Extract the (X, Y) coordinate from the center of the cell holding the provided text.  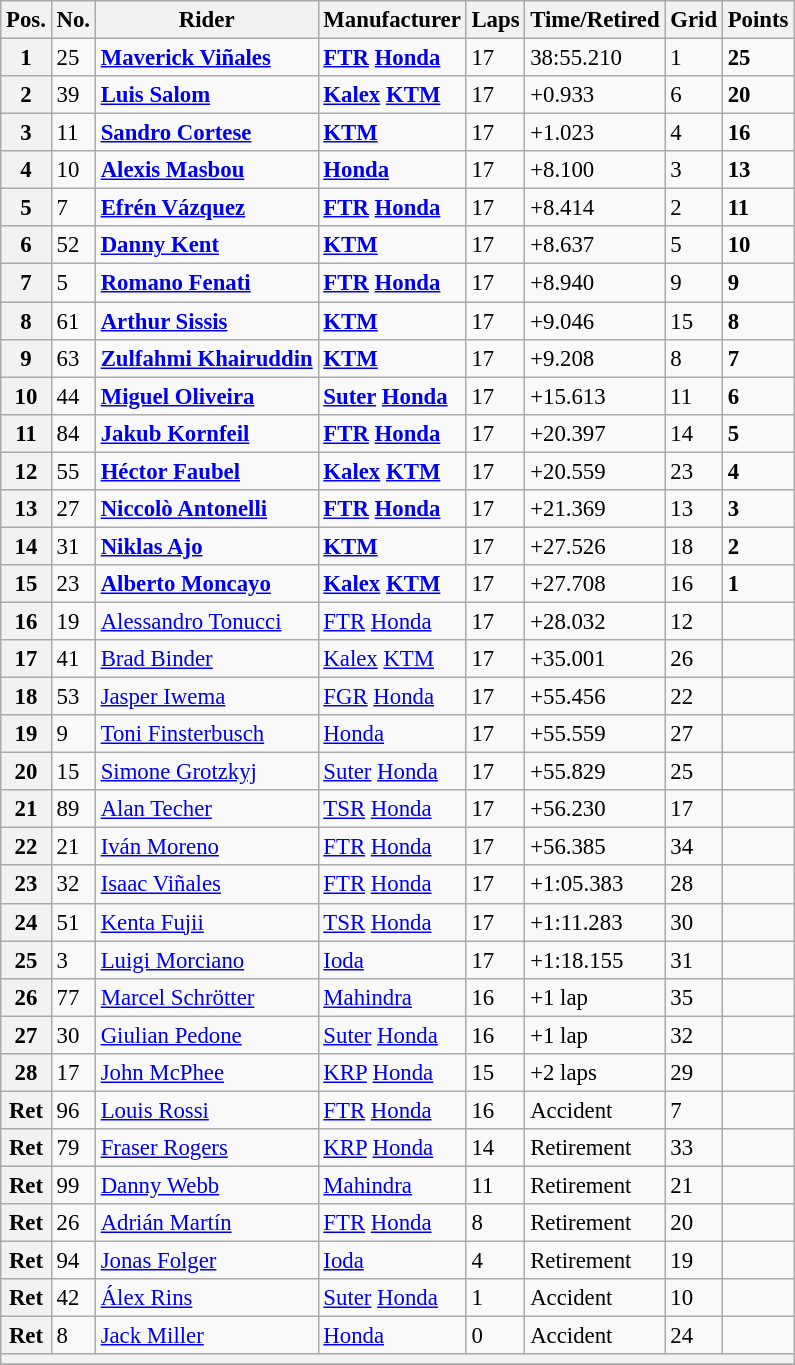
+1:05.383 (595, 885)
Marcel Schrötter (206, 997)
77 (73, 997)
Toni Finsterbusch (206, 734)
Arthur Sissis (206, 321)
84 (73, 433)
+21.369 (595, 509)
+1:11.283 (595, 922)
44 (73, 396)
29 (694, 1073)
38:55.210 (595, 58)
Álex Rins (206, 1298)
Brad Binder (206, 659)
No. (73, 20)
+35.001 (595, 659)
+9.208 (595, 358)
Héctor Faubel (206, 471)
94 (73, 1261)
Laps (496, 20)
51 (73, 922)
+56.230 (595, 809)
+55.829 (595, 772)
+8.940 (595, 283)
Miguel Oliveira (206, 396)
+8.414 (595, 208)
89 (73, 809)
55 (73, 471)
Niklas Ajo (206, 546)
Alan Techer (206, 809)
Fraser Rogers (206, 1148)
+0.933 (595, 95)
Manufacturer (392, 20)
Efrén Vázquez (206, 208)
Adrián Martín (206, 1223)
Jasper Iwema (206, 697)
+55.559 (595, 734)
96 (73, 1110)
34 (694, 847)
39 (73, 95)
John McPhee (206, 1073)
42 (73, 1298)
35 (694, 997)
Alberto Moncayo (206, 584)
+1.023 (595, 133)
Zulfahmi Khairuddin (206, 358)
Luis Salom (206, 95)
52 (73, 245)
+8.637 (595, 245)
+2 laps (595, 1073)
41 (73, 659)
Pos. (26, 20)
Iván Moreno (206, 847)
Luigi Morciano (206, 960)
53 (73, 697)
+56.385 (595, 847)
Jakub Kornfeil (206, 433)
Danny Webb (206, 1185)
Isaac Viñales (206, 885)
61 (73, 321)
+15.613 (595, 396)
FGR Honda (392, 697)
+27.526 (595, 546)
Alexis Masbou (206, 170)
Time/Retired (595, 20)
+27.708 (595, 584)
Jack Miller (206, 1336)
Danny Kent (206, 245)
Maverick Viñales (206, 58)
Kenta Fujii (206, 922)
Sandro Cortese (206, 133)
99 (73, 1185)
Simone Grotzkyj (206, 772)
Niccolò Antonelli (206, 509)
Giulian Pedone (206, 1035)
33 (694, 1148)
+20.559 (595, 471)
+9.046 (595, 321)
+20.397 (595, 433)
Romano Fenati (206, 283)
+55.456 (595, 697)
+8.100 (595, 170)
Rider (206, 20)
Alessandro Tonucci (206, 621)
Louis Rossi (206, 1110)
Points (758, 20)
63 (73, 358)
Grid (694, 20)
Jonas Folger (206, 1261)
0 (496, 1336)
+1:18.155 (595, 960)
79 (73, 1148)
+28.032 (595, 621)
